Output the (X, Y) coordinate of the center of the cell containing the given text.  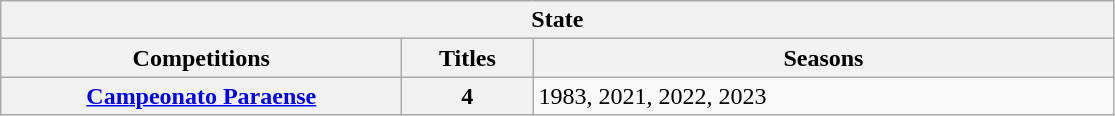
4 (468, 96)
Titles (468, 58)
Campeonato Paraense (202, 96)
Seasons (824, 58)
Competitions (202, 58)
1983, 2021, 2022, 2023 (824, 96)
State (558, 20)
